Search for the cell housing the specified text and yield its [x, y] center coordinate. 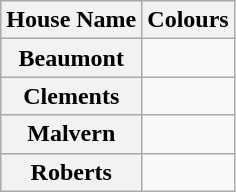
Roberts [72, 172]
House Name [72, 20]
Beaumont [72, 58]
Clements [72, 96]
Colours [188, 20]
Malvern [72, 134]
